Search for the cell housing the specified text and yield its (X, Y) center coordinate. 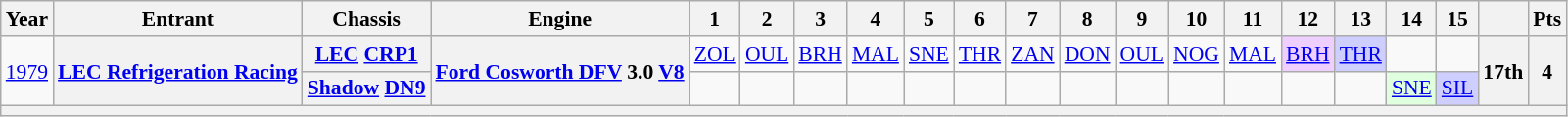
LEC CRP1 (366, 54)
Shadow DN9 (366, 88)
10 (1197, 19)
5 (928, 19)
Ford Cosworth DFV 3.0 V8 (560, 71)
8 (1087, 19)
6 (979, 19)
12 (1308, 19)
Chassis (366, 19)
Entrant (178, 19)
Year (27, 19)
Pts (1547, 19)
LEC Refrigeration Racing (178, 71)
DON (1087, 54)
1 (715, 19)
ZOL (715, 54)
1979 (27, 71)
ZAN (1032, 54)
15 (1457, 19)
11 (1253, 19)
14 (1412, 19)
SIL (1457, 88)
7 (1032, 19)
9 (1142, 19)
3 (821, 19)
13 (1361, 19)
Engine (560, 19)
NOG (1197, 54)
17th (1502, 71)
2 (767, 19)
